Capture the cell that displays the provided text and extract its (X, Y) central coordinate. 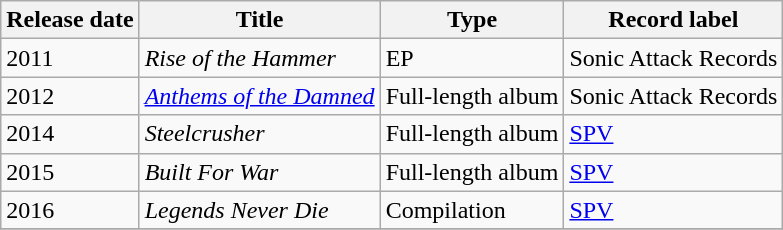
EP (472, 58)
Type (472, 20)
Anthems of the Damned (260, 96)
Rise of the Hammer (260, 58)
2011 (70, 58)
Steelcrusher (260, 134)
2012 (70, 96)
2014 (70, 134)
Compilation (472, 210)
2016 (70, 210)
Legends Never Die (260, 210)
Record label (674, 20)
Built For War (260, 172)
Release date (70, 20)
Title (260, 20)
2015 (70, 172)
